Find where the given text appears and provide that cell's center as (X, Y) coordinate. 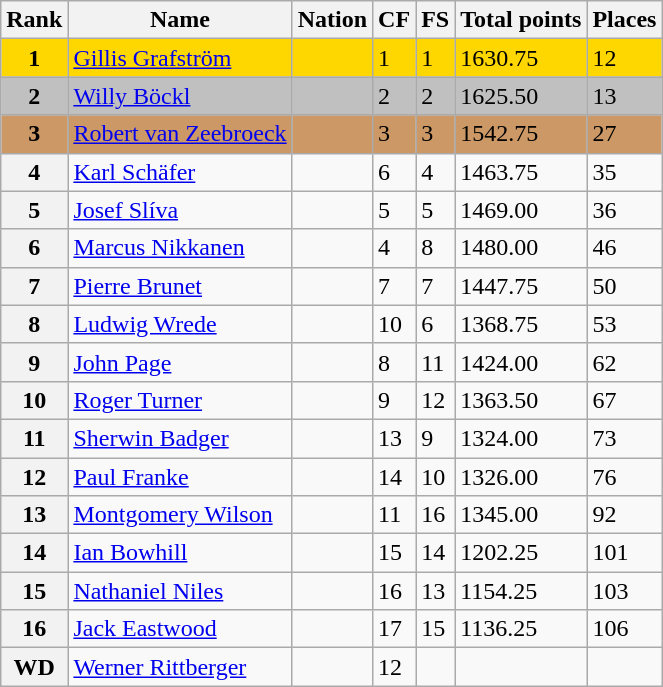
Ian Bowhill (180, 553)
50 (624, 286)
Gillis Grafström (180, 58)
John Page (180, 362)
17 (394, 629)
1136.25 (521, 629)
Jack Eastwood (180, 629)
1447.75 (521, 286)
76 (624, 477)
Places (624, 20)
92 (624, 515)
1326.00 (521, 477)
Rank (34, 20)
Sherwin Badger (180, 438)
Willy Böckl (180, 96)
Werner Rittberger (180, 667)
CF (394, 20)
1630.75 (521, 58)
46 (624, 248)
1345.00 (521, 515)
27 (624, 134)
67 (624, 400)
1368.75 (521, 324)
Pierre Brunet (180, 286)
73 (624, 438)
1542.75 (521, 134)
Josef Slíva (180, 210)
Karl Schäfer (180, 172)
FS (436, 20)
62 (624, 362)
1424.00 (521, 362)
1463.75 (521, 172)
Robert van Zeebroeck (180, 134)
WD (34, 667)
1625.50 (521, 96)
36 (624, 210)
1469.00 (521, 210)
Ludwig Wrede (180, 324)
53 (624, 324)
Nation (332, 20)
Total points (521, 20)
35 (624, 172)
1202.25 (521, 553)
1324.00 (521, 438)
Roger Turner (180, 400)
1363.50 (521, 400)
103 (624, 591)
1154.25 (521, 591)
1480.00 (521, 248)
Montgomery Wilson (180, 515)
Name (180, 20)
Marcus Nikkanen (180, 248)
Nathaniel Niles (180, 591)
101 (624, 553)
Paul Franke (180, 477)
106 (624, 629)
